Output the [x, y] coordinate of the center of the cell containing the given text.  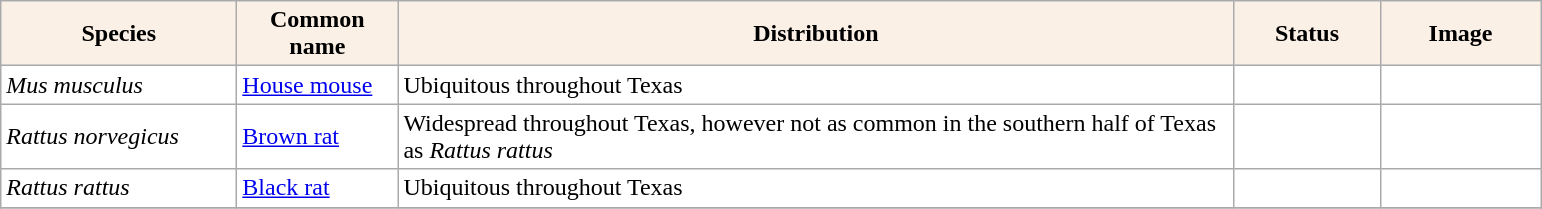
Species [119, 34]
Black rat [318, 188]
Common name [318, 34]
Distribution [816, 34]
Rattus norvegicus [119, 136]
Status [1307, 34]
Mus musculus [119, 85]
House mouse [318, 85]
Rattus rattus [119, 188]
Image [1460, 34]
Widespread throughout Texas, however not as common in the southern half of Texas as Rattus rattus [816, 136]
Brown rat [318, 136]
